For the text-containing cell, return its midpoint in (X, Y) coordinate format. 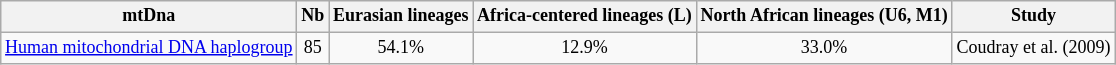
33.0% (824, 48)
Eurasian lineages (401, 16)
mtDna (149, 16)
Nb (313, 16)
Africa-centered lineages (L) (584, 16)
Human mitochondrial DNA haplogroup (149, 48)
Study (1034, 16)
12.9% (584, 48)
85 (313, 48)
54.1% (401, 48)
Coudray et al. (2009) (1034, 48)
North African lineages (U6, M1) (824, 16)
